Identify which cell holds the provided text, then report its [x, y] central coordinate. 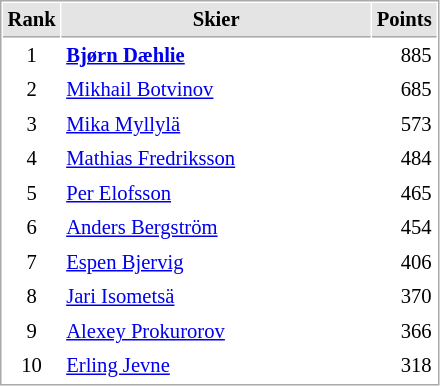
1 [32, 56]
Per Elofsson [216, 194]
370 [404, 296]
Points [404, 20]
454 [404, 228]
Mika Myllylä [216, 124]
Bjørn Dæhlie [216, 56]
4 [32, 158]
7 [32, 262]
9 [32, 332]
366 [404, 332]
885 [404, 56]
3 [32, 124]
Skier [216, 20]
Rank [32, 20]
685 [404, 90]
Jari Isometsä [216, 296]
Espen Bjervig [216, 262]
Alexey Prokurorov [216, 332]
Mathias Fredriksson [216, 158]
Anders Bergström [216, 228]
6 [32, 228]
484 [404, 158]
Erling Jevne [216, 366]
5 [32, 194]
8 [32, 296]
465 [404, 194]
318 [404, 366]
406 [404, 262]
10 [32, 366]
2 [32, 90]
Mikhail Botvinov [216, 90]
573 [404, 124]
